Determine the [x, y] coordinate at the center of the cell enclosing the given text.  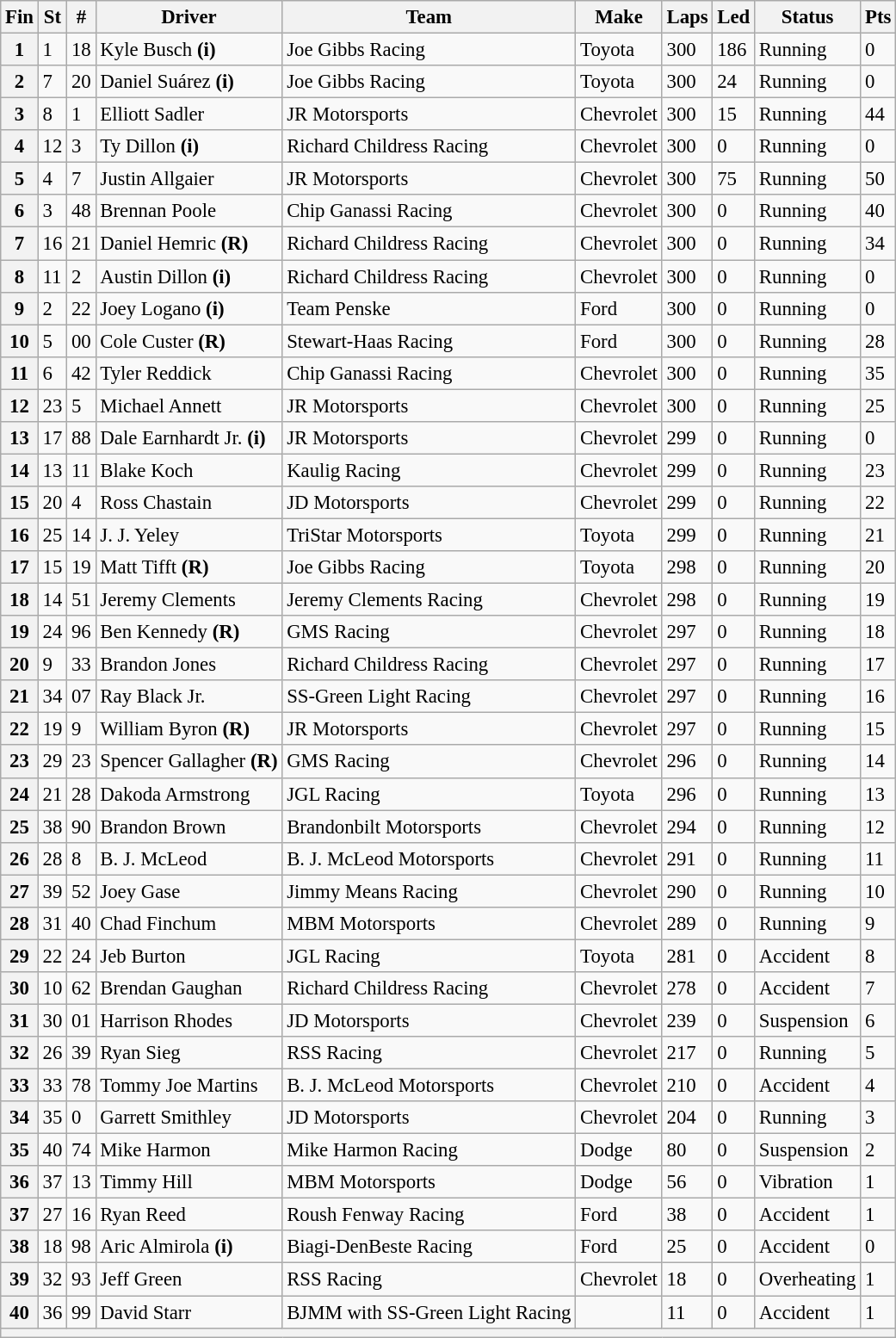
Elliott Sadler [189, 115]
Jeff Green [189, 1279]
Brandonbilt Motorsports [429, 827]
Mike Harmon Racing [429, 1150]
Brennan Poole [189, 211]
J. J. Yeley [189, 535]
Kaulig Racing [429, 470]
239 [687, 1020]
44 [878, 115]
TriStar Motorsports [429, 535]
01 [81, 1020]
62 [81, 988]
Jimmy Means Racing [429, 891]
289 [687, 924]
Ray Black Jr. [189, 697]
291 [687, 858]
Led [733, 17]
Driver [189, 17]
281 [687, 956]
204 [687, 1118]
Team [429, 17]
74 [81, 1150]
Pts [878, 17]
99 [81, 1312]
St [52, 17]
Spencer Gallagher (R) [189, 762]
48 [81, 211]
Jeb Burton [189, 956]
William Byron (R) [189, 729]
80 [687, 1150]
Cole Custer (R) [189, 341]
Dale Earnhardt Jr. (i) [189, 438]
Stewart-Haas Racing [429, 341]
Mike Harmon [189, 1150]
Vibration [807, 1182]
Austin Dillon (i) [189, 276]
56 [687, 1182]
Kyle Busch (i) [189, 50]
SS-Green Light Racing [429, 697]
51 [81, 600]
Ben Kennedy (R) [189, 632]
Michael Annett [189, 406]
Tommy Joe Martins [189, 1086]
290 [687, 891]
Daniel Hemric (R) [189, 244]
217 [687, 1053]
Joey Logano (i) [189, 308]
Garrett Smithley [189, 1118]
Ross Chastain [189, 503]
75 [733, 179]
42 [81, 373]
Harrison Rhodes [189, 1020]
Matt Tifft (R) [189, 567]
Brandon Jones [189, 665]
Status [807, 17]
Ty Dillon (i) [189, 146]
210 [687, 1086]
50 [878, 179]
Aric Almirola (i) [189, 1248]
Fin [20, 17]
98 [81, 1248]
186 [733, 50]
90 [81, 827]
278 [687, 988]
Dakoda Armstrong [189, 794]
Brendan Gaughan [189, 988]
Roush Fenway Racing [429, 1215]
00 [81, 341]
Tyler Reddick [189, 373]
Make [619, 17]
B. J. McLeod [189, 858]
294 [687, 827]
Brandon Brown [189, 827]
96 [81, 632]
Team Penske [429, 308]
Ryan Sieg [189, 1053]
Joey Gase [189, 891]
Jeremy Clements [189, 600]
Timmy Hill [189, 1182]
Jeremy Clements Racing [429, 600]
Ryan Reed [189, 1215]
78 [81, 1086]
Blake Koch [189, 470]
BJMM with SS-Green Light Racing [429, 1312]
Biagi-DenBeste Racing [429, 1248]
88 [81, 438]
Justin Allgaier [189, 179]
52 [81, 891]
Overheating [807, 1279]
Daniel Suárez (i) [189, 82]
Chad Finchum [189, 924]
07 [81, 697]
David Starr [189, 1312]
# [81, 17]
Laps [687, 17]
93 [81, 1279]
